Identify which cell holds the provided text, then report its [X, Y] central coordinate. 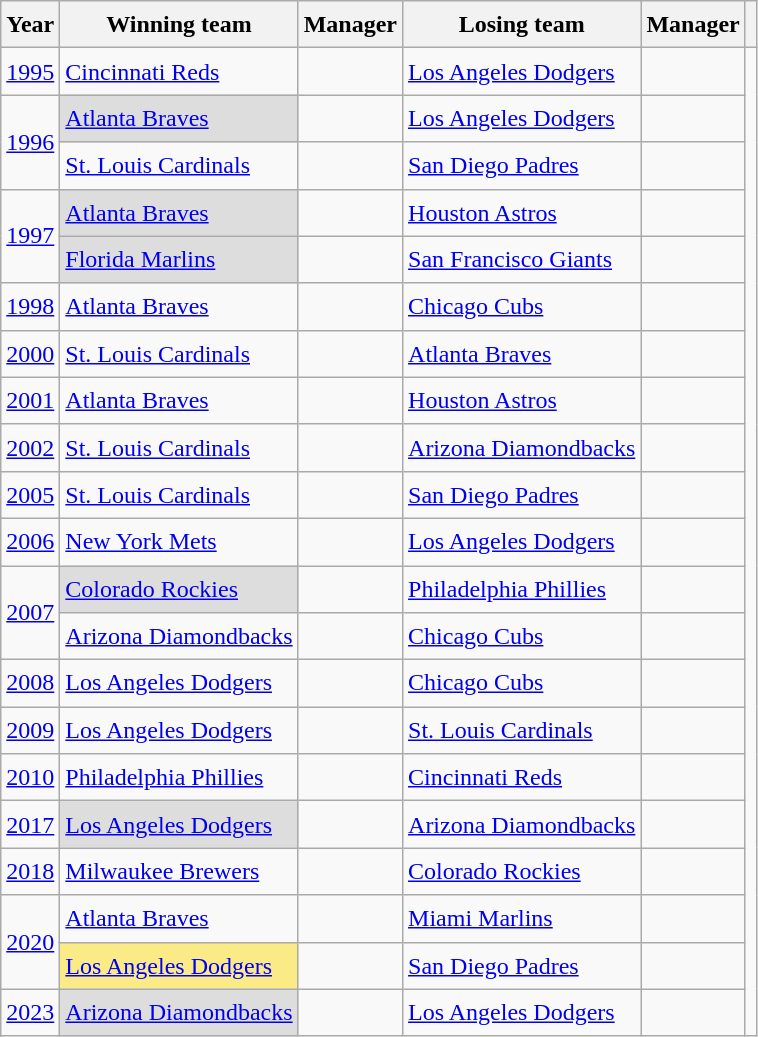
Milwaukee Brewers [179, 872]
2009 [30, 730]
1997 [30, 236]
2017 [30, 824]
2002 [30, 448]
1998 [30, 306]
1996 [30, 142]
Losing team [522, 24]
2023 [30, 1012]
2006 [30, 542]
2005 [30, 494]
Florida Marlins [179, 260]
Year [30, 24]
New York Mets [179, 542]
2000 [30, 354]
2018 [30, 872]
2008 [30, 684]
San Francisco Giants [522, 260]
2001 [30, 400]
Winning team [179, 24]
2007 [30, 613]
1995 [30, 72]
2020 [30, 942]
Miami Marlins [522, 918]
2010 [30, 778]
